Detect which cell encompasses the target text, then output its (x, y) center coordinate. 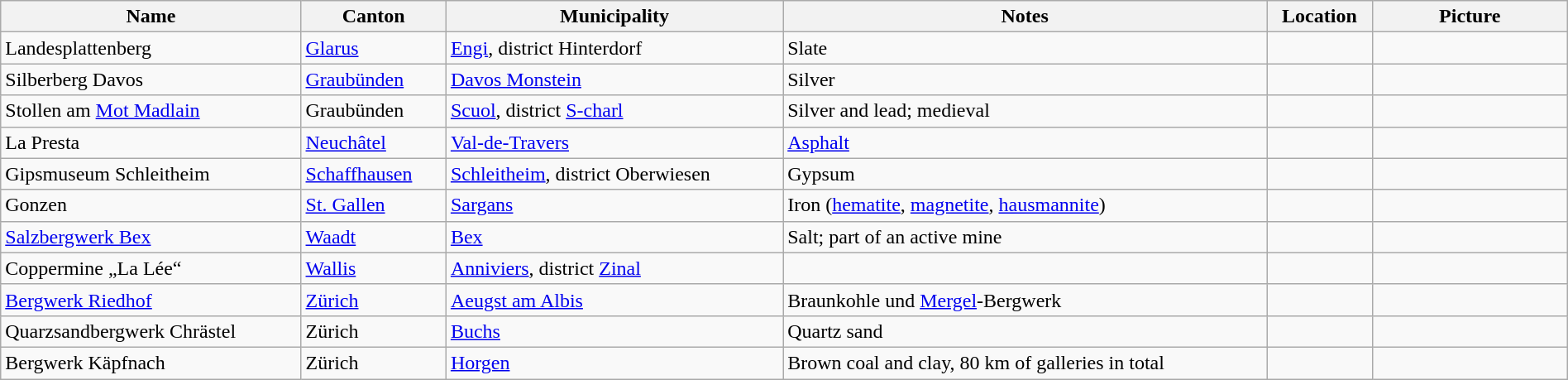
Buchs (614, 331)
Salzbergwerk Bex (151, 237)
Sargans (614, 205)
Picture (1470, 17)
Name (151, 17)
Gipsmuseum Schleitheim (151, 174)
Waadt (374, 237)
Asphalt (1025, 142)
Silver and lead; medieval (1025, 111)
Silver (1025, 79)
Schaffhausen (374, 174)
Gonzen (151, 205)
Municipality (614, 17)
Bergwerk Riedhof (151, 300)
Neuchâtel (374, 142)
Schleitheim, district Oberwiesen (614, 174)
Canton (374, 17)
St. Gallen (374, 205)
Val-de-Travers (614, 142)
Salt; part of an active mine (1025, 237)
Quarzsandbergwerk Chrästel (151, 331)
Stollen am Mot Madlain (151, 111)
Location (1320, 17)
La Presta (151, 142)
Aeugst am Albis (614, 300)
Brown coal and clay, 80 km of galleries in total (1025, 363)
Landesplattenberg (151, 48)
Notes (1025, 17)
Slate (1025, 48)
Iron (hematite, magnetite, hausmannite) (1025, 205)
Wallis (374, 268)
Bex (614, 237)
Silberberg Davos (151, 79)
Horgen (614, 363)
Anniviers, district Zinal (614, 268)
Gypsum (1025, 174)
Glarus (374, 48)
Braunkohle und Mergel-Bergwerk (1025, 300)
Quartz sand (1025, 331)
Engi, district Hinterdorf (614, 48)
Coppermine „La Lée“ (151, 268)
Davos Monstein (614, 79)
Scuol, district S-charl (614, 111)
Bergwerk Käpfnach (151, 363)
